For the text-containing cell, return its midpoint in [X, Y] coordinate format. 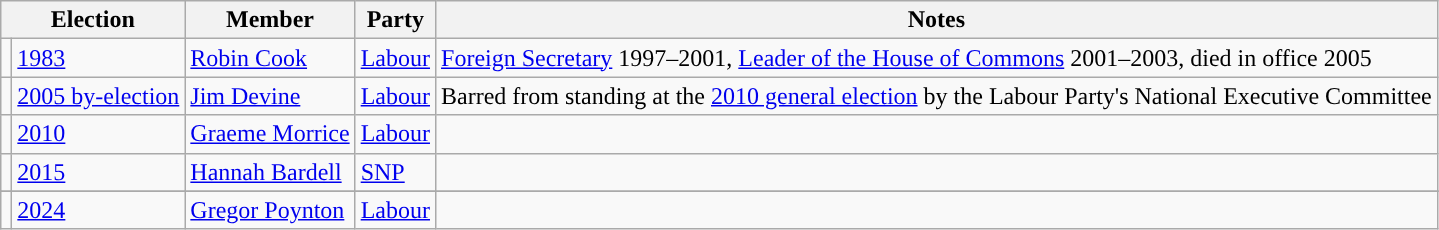
SNP [395, 172]
Hannah Bardell [270, 172]
Election [93, 20]
Member [270, 20]
Barred from standing at the 2010 general election by the Labour Party's National Executive Committee [937, 96]
Graeme Morrice [270, 134]
Foreign Secretary 1997–2001, Leader of the House of Commons 2001–2003, died in office 2005 [937, 58]
2015 [98, 172]
Party [395, 20]
Robin Cook [270, 58]
Gregor Poynton [270, 210]
1983 [98, 58]
2024 [98, 210]
2005 by-election [98, 96]
2010 [98, 134]
Jim Devine [270, 96]
Notes [937, 20]
